Find where the given text appears and provide that cell's center as [x, y] coordinate. 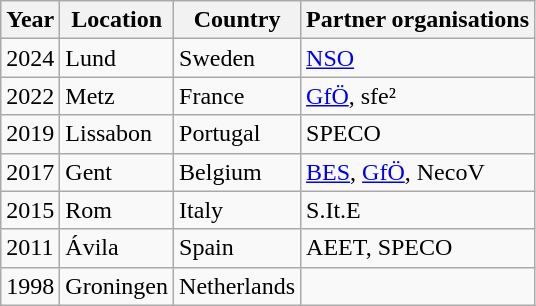
Country [238, 20]
SPECO [418, 134]
AEET, SPECO [418, 248]
Metz [117, 96]
Groningen [117, 286]
2024 [30, 58]
Belgium [238, 172]
2022 [30, 96]
BES, GfÖ, NecoV [418, 172]
Netherlands [238, 286]
Ávila [117, 248]
Gent [117, 172]
2011 [30, 248]
Italy [238, 210]
NSO [418, 58]
2019 [30, 134]
France [238, 96]
Partner organisations [418, 20]
GfÖ, sfe² [418, 96]
Location [117, 20]
Lund [117, 58]
Sweden [238, 58]
Year [30, 20]
S.It.E [418, 210]
Spain [238, 248]
1998 [30, 286]
Lissabon [117, 134]
2015 [30, 210]
Rom [117, 210]
Portugal [238, 134]
2017 [30, 172]
